Identify which cell holds the provided text, then report its [x, y] central coordinate. 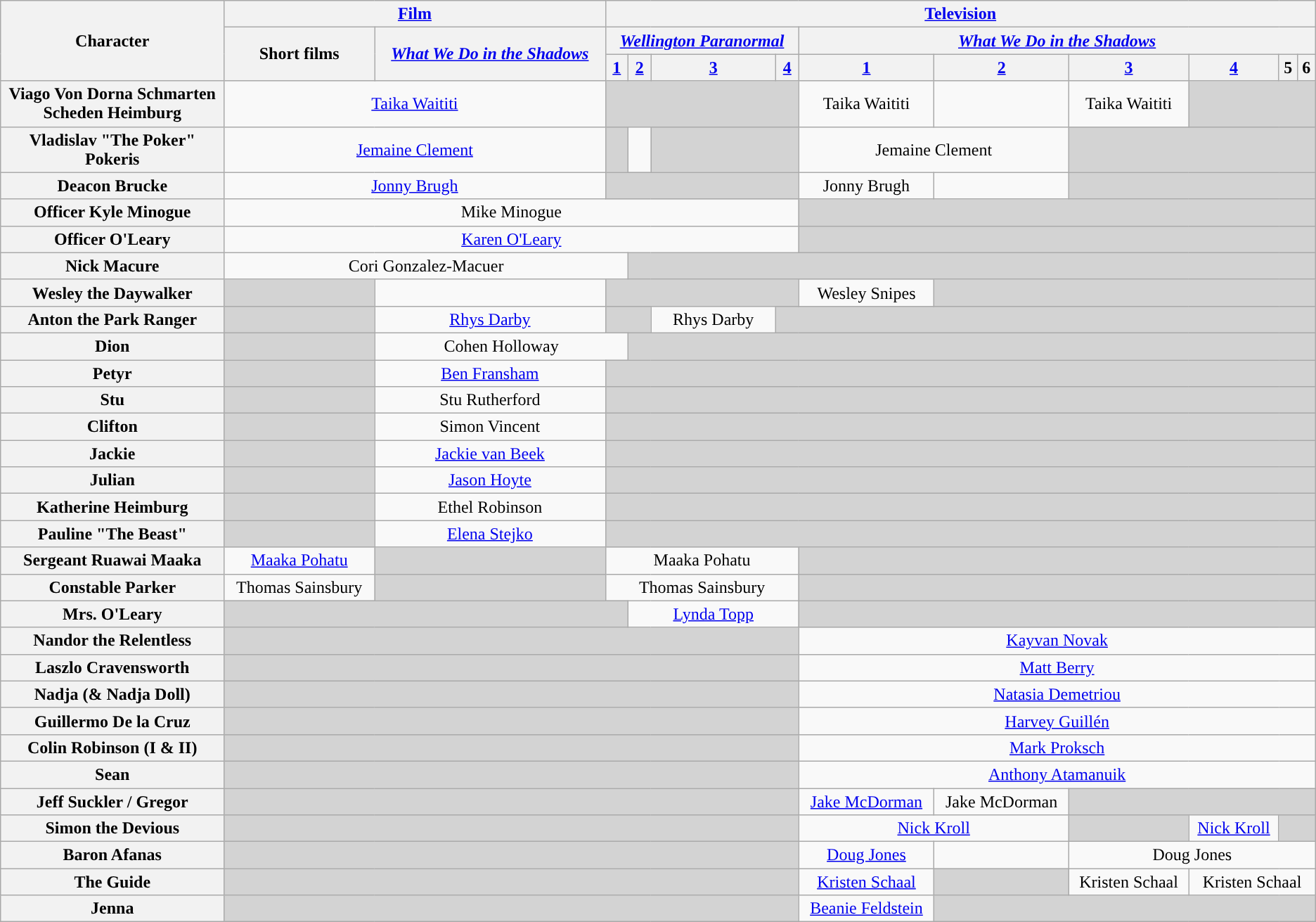
Baron Afanas [112, 855]
Jackie van Beek [490, 454]
The Guide [112, 882]
Karen O'Leary [512, 239]
Simon Vincent [490, 427]
Matt Berry [1057, 667]
Ethel Robinson [490, 507]
Officer Kyle Minogue [112, 212]
Jackie [112, 454]
Pauline "The Beast" [112, 534]
Nadja (& Nadja Doll) [112, 694]
Laszlo Cravensworth [112, 667]
Julian [112, 480]
Guillermo De la Cruz [112, 721]
Officer O'Leary [112, 239]
Nick Macure [112, 266]
Nandor the Relentless [112, 641]
Television [960, 14]
Cori Gonzalez-Macuer [426, 266]
Stu Rutherford [490, 400]
Wesley Snipes [866, 293]
Wesley the Daywalker [112, 293]
Viago Von Dorna Schmarten Scheden Heimburg [112, 104]
Vladislav "The Poker" Pokeris [112, 149]
Elena Stejko [490, 534]
Constable Parker [112, 587]
Ben Fransham [490, 373]
Lynda Topp [713, 614]
Kayvan Novak [1057, 641]
Jeff Suckler / Gregor [112, 801]
Character [112, 41]
Harvey Guillén [1057, 721]
Mark Proksch [1057, 748]
Dion [112, 346]
Stu [112, 400]
Wellington Paranormal [702, 41]
Sergeant Ruawai Maaka [112, 561]
Cohen Holloway [502, 346]
Simon the Devious [112, 828]
Film [415, 14]
Anthony Atamanuik [1057, 774]
Beanie Feldstein [866, 909]
Deacon Brucke [112, 186]
Katherine Heimburg [112, 507]
Colin Robinson (I & II) [112, 748]
Clifton [112, 427]
Natasia Demetriou [1057, 694]
Jenna [112, 909]
Jason Hoyte [490, 480]
6 [1306, 68]
Short films [299, 54]
Mrs. O'Leary [112, 614]
Sean [112, 774]
Anton the Park Ranger [112, 319]
5 [1288, 68]
Mike Minogue [512, 212]
Petyr [112, 373]
